Find where the given text appears and provide that cell's center as [x, y] coordinate. 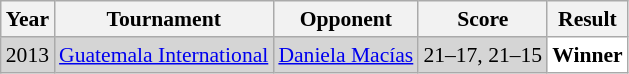
Result [588, 19]
Winner [588, 55]
Year [28, 19]
2013 [28, 55]
Tournament [164, 19]
Daniela Macías [346, 55]
Opponent [346, 19]
Guatemala International [164, 55]
21–17, 21–15 [482, 55]
Score [482, 19]
